From the cell containing the given text, extract its center point as [X, Y] coordinate. 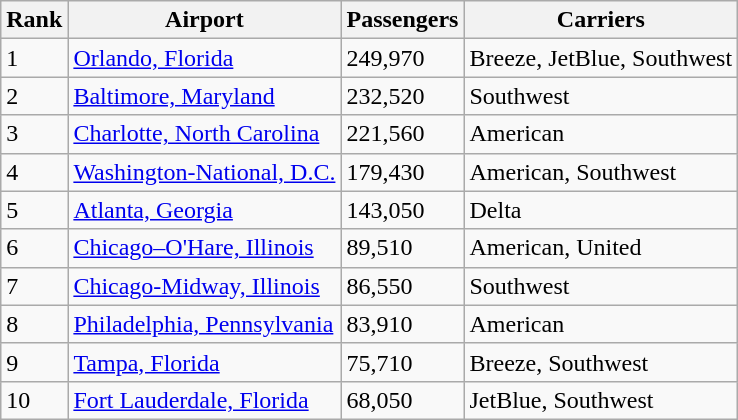
83,910 [402, 324]
American, Southwest [601, 172]
American, United [601, 248]
Atlanta, Georgia [204, 210]
10 [34, 400]
86,550 [402, 286]
Delta [601, 210]
Chicago-Midway, Illinois [204, 286]
Washington-National, D.C. [204, 172]
Breeze, JetBlue, Southwest [601, 58]
4 [34, 172]
232,520 [402, 96]
Baltimore, Maryland [204, 96]
Charlotte, North Carolina [204, 134]
Passengers [402, 20]
3 [34, 134]
8 [34, 324]
Airport [204, 20]
75,710 [402, 362]
1 [34, 58]
Rank [34, 20]
Fort Lauderdale, Florida [204, 400]
Chicago–O'Hare, Illinois [204, 248]
143,050 [402, 210]
Tampa, Florida [204, 362]
68,050 [402, 400]
2 [34, 96]
249,970 [402, 58]
89,510 [402, 248]
6 [34, 248]
5 [34, 210]
Philadelphia, Pennsylvania [204, 324]
Breeze, Southwest [601, 362]
JetBlue, Southwest [601, 400]
221,560 [402, 134]
9 [34, 362]
7 [34, 286]
Carriers [601, 20]
Orlando, Florida [204, 58]
179,430 [402, 172]
